From the cell containing the given text, extract its center point as (x, y) coordinate. 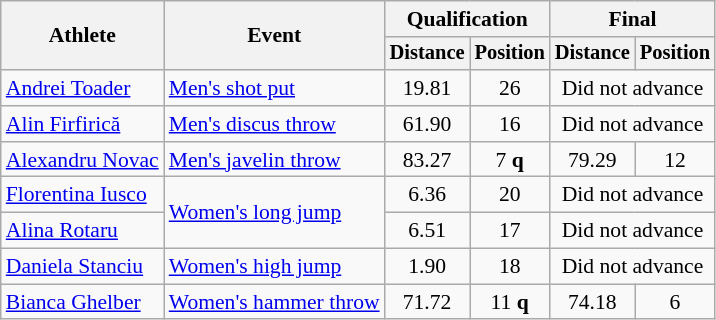
Final (632, 19)
11 q (510, 302)
Athlete (82, 36)
Daniela Stanciu (82, 267)
74.18 (592, 302)
20 (510, 195)
Bianca Ghelber (82, 302)
79.29 (592, 160)
Women's long jump (274, 212)
Men's javelin throw (274, 160)
83.27 (428, 160)
Florentina Iusco (82, 195)
16 (510, 124)
Women's high jump (274, 267)
19.81 (428, 88)
Men's discus throw (274, 124)
61.90 (428, 124)
6.36 (428, 195)
Andrei Toader (82, 88)
Men's shot put (274, 88)
26 (510, 88)
Alin Firfirică (82, 124)
Event (274, 36)
7 q (510, 160)
6.51 (428, 231)
Alina Rotaru (82, 231)
71.72 (428, 302)
Alexandru Novac (82, 160)
18 (510, 267)
12 (675, 160)
1.90 (428, 267)
Qualification (468, 19)
Women's hammer throw (274, 302)
17 (510, 231)
6 (675, 302)
